Pinpoint the cell where the given text exists, returning its (x, y) midpoint coordinate. 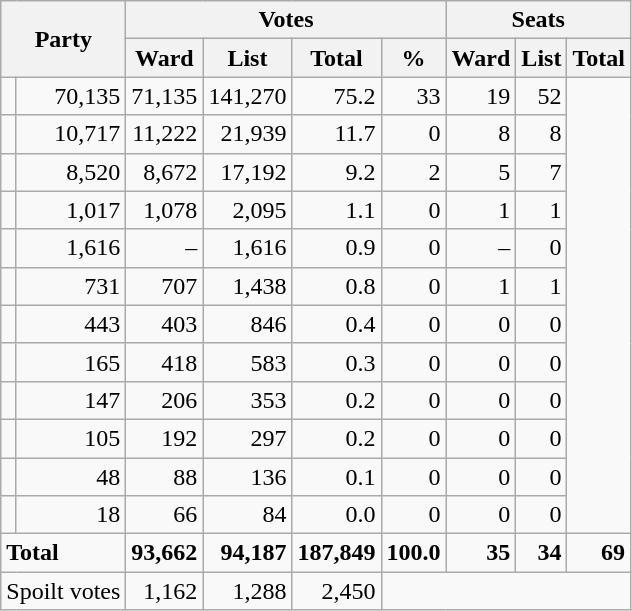
165 (70, 362)
2 (414, 172)
403 (164, 324)
0.4 (336, 324)
0.9 (336, 248)
11,222 (164, 134)
52 (542, 96)
136 (248, 477)
94,187 (248, 553)
206 (164, 400)
2,095 (248, 210)
21,939 (248, 134)
35 (481, 553)
1,017 (70, 210)
18 (70, 515)
297 (248, 438)
353 (248, 400)
2,450 (336, 591)
69 (599, 553)
187,849 (336, 553)
8,520 (70, 172)
1,288 (248, 591)
Spoilt votes (64, 591)
34 (542, 553)
11.7 (336, 134)
731 (70, 286)
100.0 (414, 553)
0.8 (336, 286)
88 (164, 477)
17,192 (248, 172)
0.0 (336, 515)
93,662 (164, 553)
418 (164, 362)
7 (542, 172)
Party (64, 39)
71,135 (164, 96)
583 (248, 362)
1.1 (336, 210)
19 (481, 96)
66 (164, 515)
192 (164, 438)
Seats (538, 20)
Votes (286, 20)
48 (70, 477)
84 (248, 515)
% (414, 58)
8,672 (164, 172)
443 (70, 324)
0.3 (336, 362)
1,078 (164, 210)
1,162 (164, 591)
5 (481, 172)
70,135 (70, 96)
10,717 (70, 134)
846 (248, 324)
707 (164, 286)
75.2 (336, 96)
1,438 (248, 286)
0.1 (336, 477)
9.2 (336, 172)
141,270 (248, 96)
33 (414, 96)
105 (70, 438)
147 (70, 400)
